Locate the cell with the specified text and output its [X, Y] center coordinate. 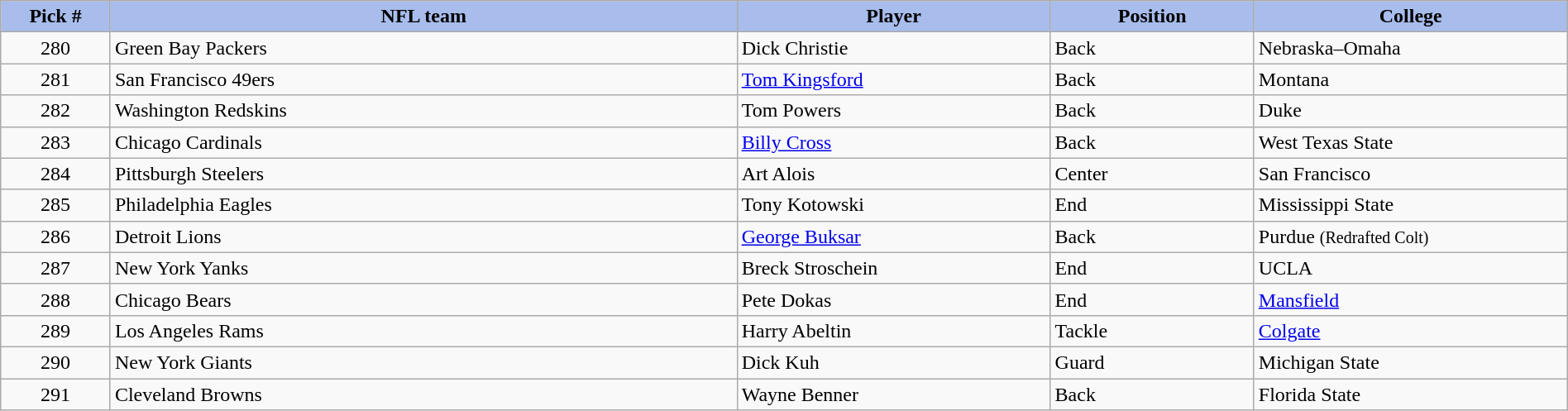
Pick # [56, 17]
282 [56, 111]
Philadelphia Eagles [423, 205]
Montana [1411, 79]
NFL team [423, 17]
Cleveland Browns [423, 394]
San Francisco [1411, 174]
Pete Dokas [893, 299]
Dick Christie [893, 48]
Mansfield [1411, 299]
New York Giants [423, 362]
Dick Kuh [893, 362]
Breck Stroschein [893, 268]
291 [56, 394]
Tom Kingsford [893, 79]
San Francisco 49ers [423, 79]
Guard [1152, 362]
West Texas State [1411, 142]
289 [56, 331]
Mississippi State [1411, 205]
Duke [1411, 111]
Los Angeles Rams [423, 331]
Chicago Cardinals [423, 142]
287 [56, 268]
281 [56, 79]
Washington Redskins [423, 111]
280 [56, 48]
Billy Cross [893, 142]
Tom Powers [893, 111]
285 [56, 205]
283 [56, 142]
Green Bay Packers [423, 48]
Player [893, 17]
Florida State [1411, 394]
New York Yanks [423, 268]
Pittsburgh Steelers [423, 174]
Art Alois [893, 174]
Chicago Bears [423, 299]
Michigan State [1411, 362]
Center [1152, 174]
Nebraska–Omaha [1411, 48]
Detroit Lions [423, 237]
290 [56, 362]
286 [56, 237]
Harry Abeltin [893, 331]
Purdue (Redrafted Colt) [1411, 237]
Wayne Benner [893, 394]
George Buksar [893, 237]
Tackle [1152, 331]
Colgate [1411, 331]
288 [56, 299]
284 [56, 174]
Position [1152, 17]
UCLA [1411, 268]
College [1411, 17]
Tony Kotowski [893, 205]
